Output the (x, y) coordinate of the center of the cell containing the given text.  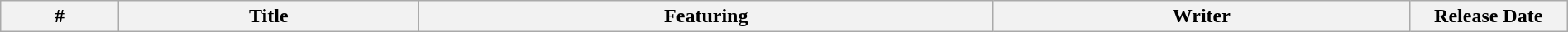
Featuring (706, 16)
Title (268, 16)
# (60, 16)
Release Date (1489, 16)
Writer (1201, 16)
